Locate the cell with the specified text and output its (x, y) center coordinate. 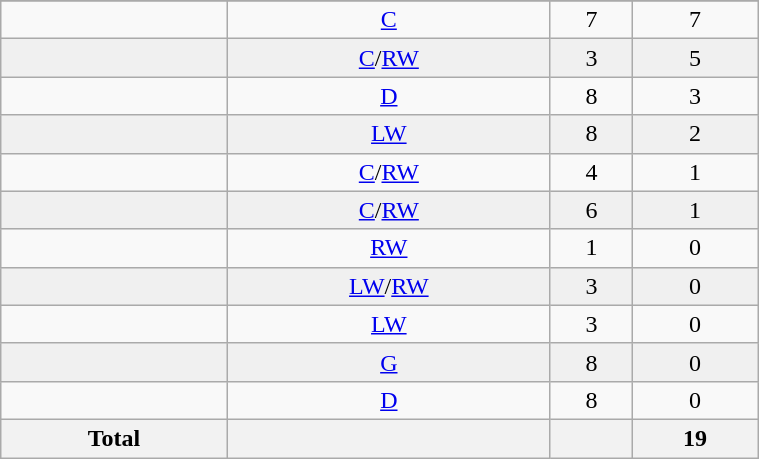
19 (696, 438)
Total (114, 438)
C (388, 20)
G (388, 362)
2 (696, 134)
6 (591, 210)
RW (388, 248)
LW/RW (388, 286)
5 (696, 58)
4 (591, 172)
